Return the (x, y) coordinate for the center point of the cell that contains the specified text.  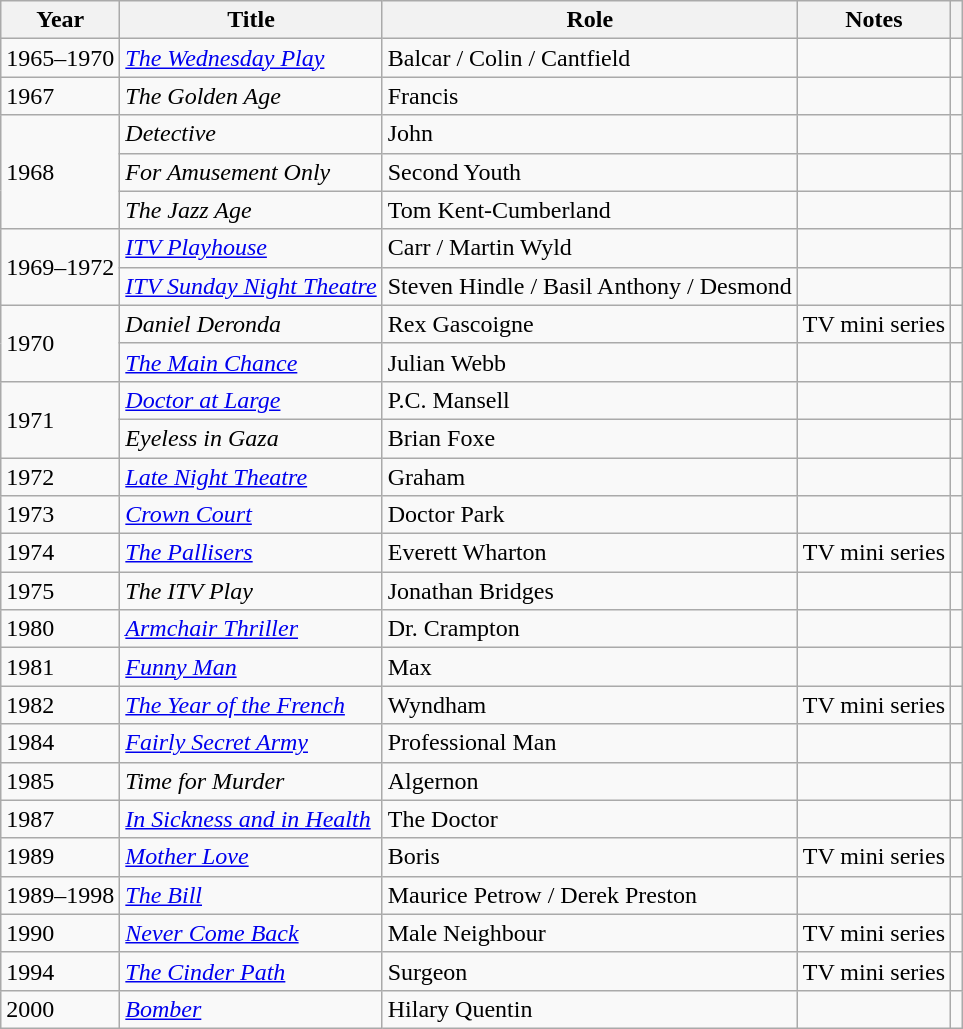
1968 (60, 172)
1973 (60, 515)
ITV Sunday Night Theatre (251, 286)
1980 (60, 629)
1974 (60, 553)
In Sickness and in Health (251, 819)
1972 (60, 477)
The Year of the French (251, 705)
Eyeless in Gaza (251, 438)
Mother Love (251, 857)
Time for Murder (251, 781)
ITV Playhouse (251, 248)
Notes (874, 20)
Hilary Quentin (590, 1009)
Maurice Petrow / Derek Preston (590, 895)
1994 (60, 971)
Detective (251, 134)
Dr. Crampton (590, 629)
Late Night Theatre (251, 477)
Carr / Martin Wyld (590, 248)
Armchair Thriller (251, 629)
1975 (60, 591)
Never Come Back (251, 933)
The Doctor (590, 819)
Bomber (251, 1009)
The Jazz Age (251, 210)
Surgeon (590, 971)
The Pallisers (251, 553)
Everett Wharton (590, 553)
1982 (60, 705)
1965–1970 (60, 58)
Role (590, 20)
The Cinder Path (251, 971)
Graham (590, 477)
Crown Court (251, 515)
Fairly Secret Army (251, 743)
Brian Foxe (590, 438)
1989–1998 (60, 895)
Doctor Park (590, 515)
For Amusement Only (251, 172)
Steven Hindle / Basil Anthony / Desmond (590, 286)
1985 (60, 781)
The Main Chance (251, 362)
1990 (60, 933)
Second Youth (590, 172)
The ITV Play (251, 591)
Max (590, 667)
1989 (60, 857)
Boris (590, 857)
Male Neighbour (590, 933)
Professional Man (590, 743)
1967 (60, 96)
Jonathan Bridges (590, 591)
Year (60, 20)
Balcar / Colin / Cantfield (590, 58)
Julian Webb (590, 362)
The Golden Age (251, 96)
John (590, 134)
1970 (60, 343)
Funny Man (251, 667)
P.C. Mansell (590, 400)
Rex Gascoigne (590, 324)
Tom Kent-Cumberland (590, 210)
1981 (60, 667)
1984 (60, 743)
Algernon (590, 781)
1987 (60, 819)
2000 (60, 1009)
1969–1972 (60, 267)
Wyndham (590, 705)
Francis (590, 96)
Daniel Deronda (251, 324)
The Bill (251, 895)
Doctor at Large (251, 400)
The Wednesday Play (251, 58)
1971 (60, 419)
Title (251, 20)
